From the cell containing the given text, extract its center point as (x, y) coordinate. 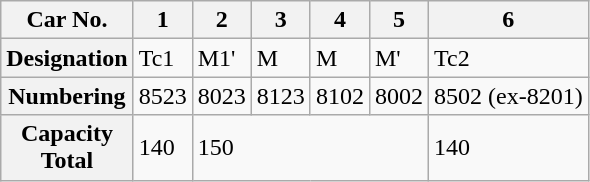
8102 (340, 96)
Numbering (67, 96)
8502 (ex-8201) (508, 96)
8023 (222, 96)
M' (398, 58)
5 (398, 20)
4 (340, 20)
M1' (222, 58)
Car No. (67, 20)
Tc2 (508, 58)
Designation (67, 58)
2 (222, 20)
6 (508, 20)
CapacityTotal (67, 148)
1 (162, 20)
8523 (162, 96)
Tc1 (162, 58)
150 (310, 148)
3 (280, 20)
8123 (280, 96)
8002 (398, 96)
